Determine the [x, y] coordinate at the center of the cell enclosing the given text.  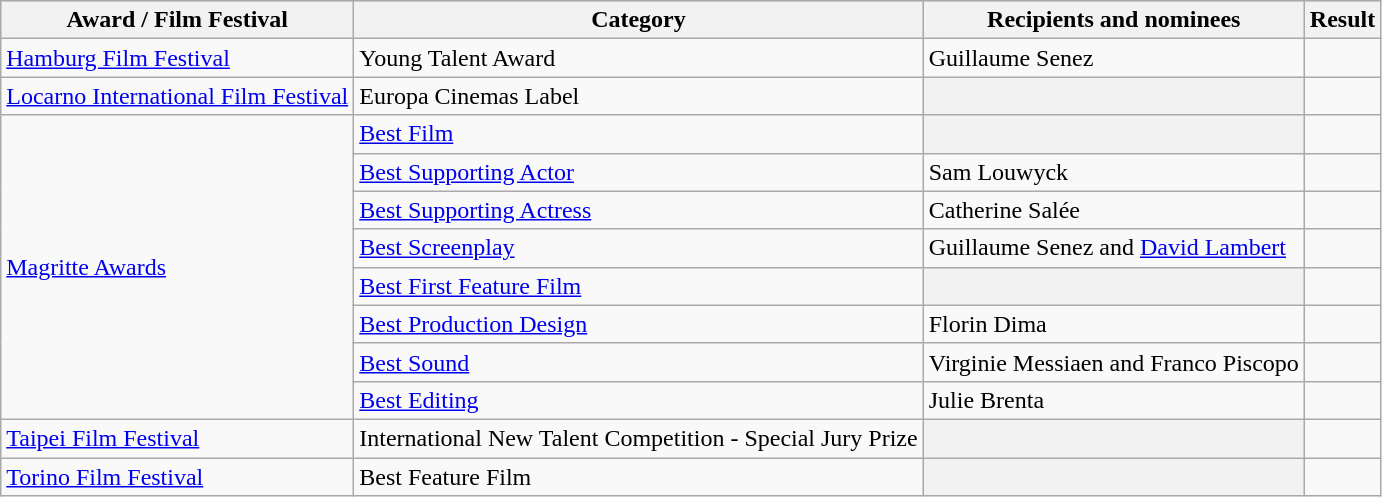
Best Film [638, 134]
Result [1342, 20]
Category [638, 20]
Award / Film Festival [178, 20]
Best Supporting Actor [638, 172]
Best Screenplay [638, 248]
Best Supporting Actress [638, 210]
Virginie Messiaen and Franco Piscopo [1114, 362]
Best Sound [638, 362]
Guillaume Senez [1114, 58]
Magritte Awards [178, 267]
Florin Dima [1114, 324]
Catherine Salée [1114, 210]
International New Talent Competition - Special Jury Prize [638, 438]
Locarno International Film Festival [178, 96]
Recipients and nominees [1114, 20]
Hamburg Film Festival [178, 58]
Taipei Film Festival [178, 438]
Europa Cinemas Label [638, 96]
Best Feature Film [638, 477]
Young Talent Award [638, 58]
Guillaume Senez and David Lambert [1114, 248]
Sam Louwyck [1114, 172]
Best Production Design [638, 324]
Best First Feature Film [638, 286]
Best Editing [638, 400]
Torino Film Festival [178, 477]
Julie Brenta [1114, 400]
